Provide the [X, Y] coordinate of the cell's center where the given text is located.  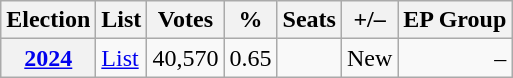
+/– [369, 20]
New [369, 58]
Seats [309, 20]
– [455, 58]
Votes [186, 20]
Election [48, 20]
40,570 [186, 58]
% [250, 20]
2024 [48, 58]
0.65 [250, 58]
EP Group [455, 20]
